Locate the cell with the specified text and output its (x, y) center coordinate. 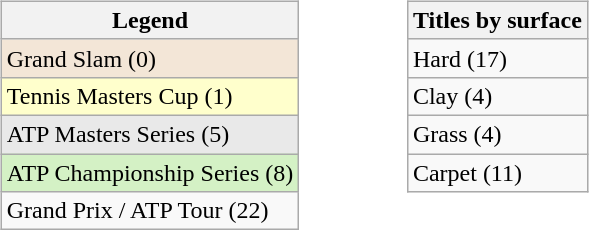
Grass (4) (497, 134)
Clay (4) (497, 96)
Titles by surface (497, 20)
ATP Championship Series (8) (150, 173)
Hard (17) (497, 58)
Legend (150, 20)
Grand Prix / ATP Tour (22) (150, 211)
Carpet (11) (497, 173)
Grand Slam (0) (150, 58)
ATP Masters Series (5) (150, 134)
Tennis Masters Cup (1) (150, 96)
